For the text-containing cell, return its midpoint in (X, Y) coordinate format. 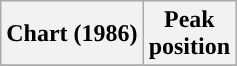
Peakposition (189, 34)
Chart (1986) (72, 34)
